Output the (X, Y) coordinate of the center of the cell containing the given text.  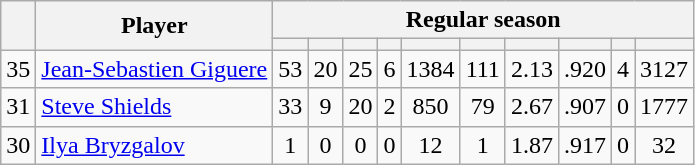
2.67 (532, 107)
Jean-Sebastien Giguere (154, 69)
850 (430, 107)
Steve Shields (154, 107)
3127 (664, 69)
111 (482, 69)
Regular season (484, 20)
12 (430, 145)
6 (390, 69)
1384 (430, 69)
25 (360, 69)
35 (18, 69)
4 (624, 69)
1.87 (532, 145)
2 (390, 107)
Ilya Bryzgalov (154, 145)
1777 (664, 107)
Player (154, 26)
31 (18, 107)
79 (482, 107)
32 (664, 145)
.917 (584, 145)
.907 (584, 107)
2.13 (532, 69)
53 (290, 69)
.920 (584, 69)
33 (290, 107)
9 (326, 107)
30 (18, 145)
